Find where the given text appears and provide that cell's center as [x, y] coordinate. 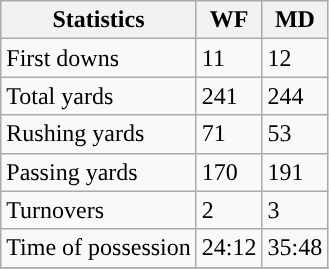
First downs [99, 58]
Passing yards [99, 172]
71 [229, 134]
Time of possession [99, 248]
Rushing yards [99, 134]
244 [295, 96]
Statistics [99, 20]
170 [229, 172]
Total yards [99, 96]
24:12 [229, 248]
2 [229, 210]
Turnovers [99, 210]
53 [295, 134]
191 [295, 172]
12 [295, 58]
241 [229, 96]
MD [295, 20]
WF [229, 20]
35:48 [295, 248]
3 [295, 210]
11 [229, 58]
